Find where the given text appears and provide that cell's center as (x, y) coordinate. 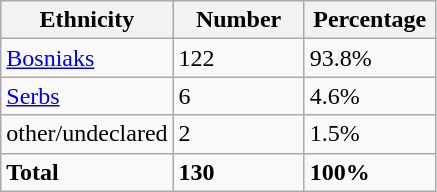
Percentage (370, 20)
Ethnicity (87, 20)
4.6% (370, 96)
Total (87, 172)
130 (238, 172)
Number (238, 20)
Bosniaks (87, 58)
2 (238, 134)
other/undeclared (87, 134)
1.5% (370, 134)
100% (370, 172)
122 (238, 58)
6 (238, 96)
93.8% (370, 58)
Serbs (87, 96)
